Identify which cell holds the provided text, then report its [x, y] central coordinate. 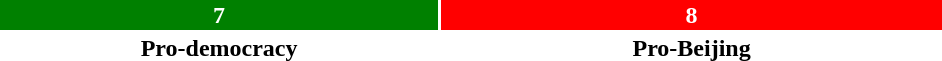
7 [219, 15]
8 [692, 15]
